Search for the cell housing the specified text and yield its (X, Y) center coordinate. 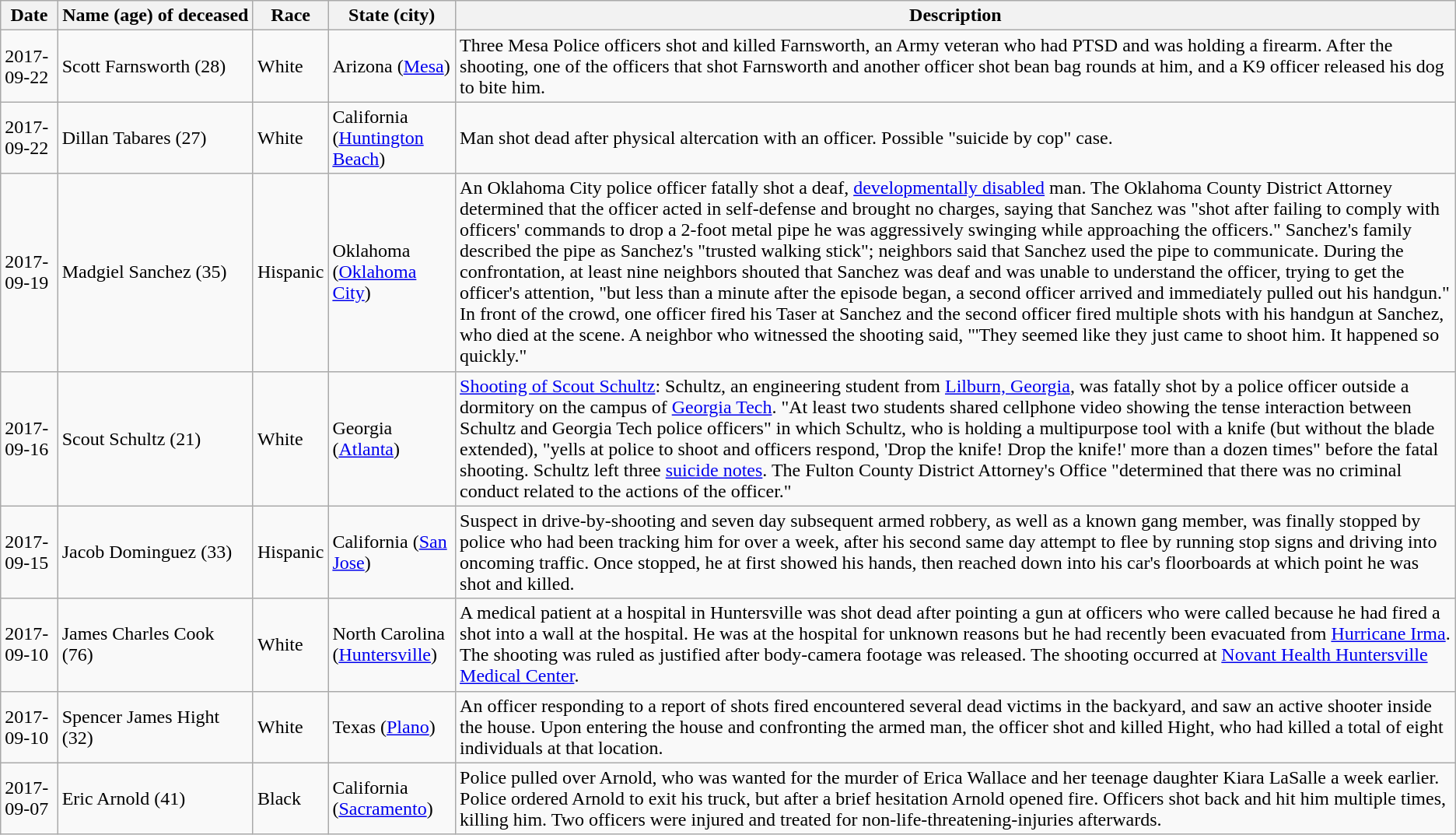
Madgiel Sanchez (35) (156, 272)
Spencer James Hight (32) (156, 727)
Eric Arnold (41) (156, 798)
Dillan Tabares (27) (156, 138)
California (Huntington Beach) (392, 138)
Description (956, 16)
2017-09-16 (30, 439)
Texas (Plano) (392, 727)
North Carolina(Huntersville) (392, 644)
Man shot dead after physical altercation with an officer. Possible "suicide by cop" case. (956, 138)
Date (30, 16)
Arizona (Mesa) (392, 66)
California (San Jose) (392, 553)
Scout Schultz (21) (156, 439)
James Charles Cook (76) (156, 644)
Name (age) of deceased (156, 16)
2017-09-19 (30, 272)
Jacob Dominguez (33) (156, 553)
Oklahoma (Oklahoma City) (392, 272)
Scott Farnsworth (28) (156, 66)
2017-09-15 (30, 553)
Georgia (Atlanta) (392, 439)
Black (290, 798)
State (city) (392, 16)
Race (290, 16)
California (Sacramento) (392, 798)
2017-09-07 (30, 798)
